Search for the cell housing the specified text and yield its [X, Y] center coordinate. 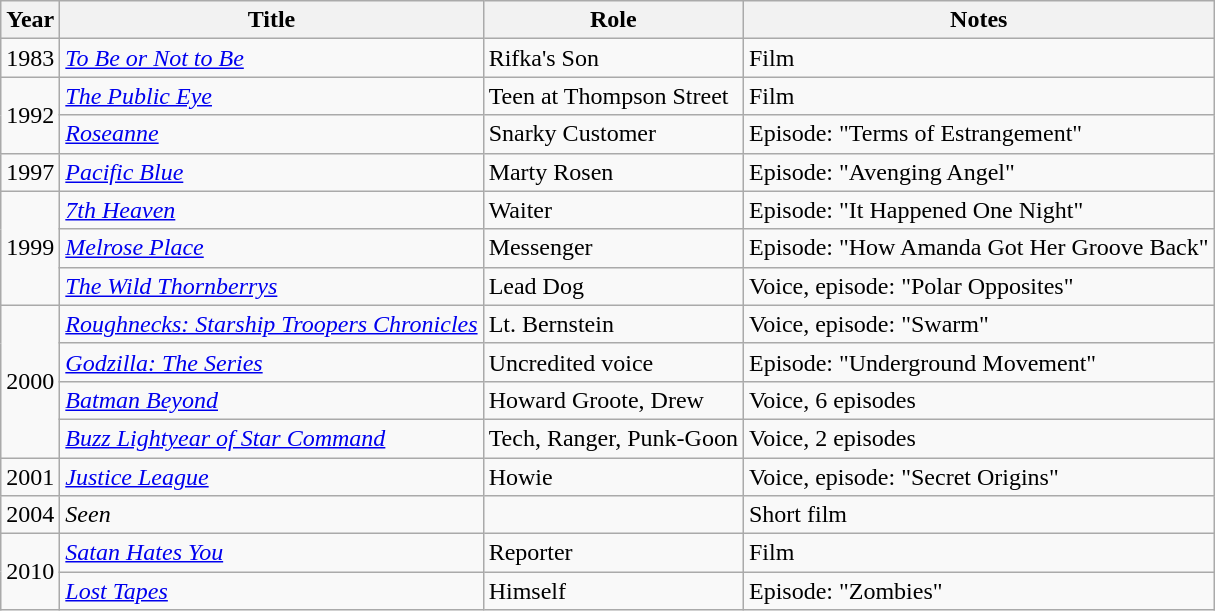
Short film [978, 515]
Teen at Thompson Street [613, 96]
Satan Hates You [272, 553]
Rifka's Son [613, 58]
2000 [30, 381]
1983 [30, 58]
Episode: "Underground Movement" [978, 362]
Voice, episode: "Polar Opposites" [978, 286]
Year [30, 20]
Episode: "How Amanda Got Her Groove Back" [978, 248]
Howard Groote, Drew [613, 400]
Roughnecks: Starship Troopers Chronicles [272, 324]
The Wild Thornberrys [272, 286]
Roseanne [272, 134]
Role [613, 20]
Title [272, 20]
Lead Dog [613, 286]
Lost Tapes [272, 591]
2004 [30, 515]
Waiter [613, 210]
Voice, 6 episodes [978, 400]
To Be or Not to Be [272, 58]
Messenger [613, 248]
Episode: "Zombies" [978, 591]
1999 [30, 248]
Howie [613, 477]
2010 [30, 572]
1992 [30, 115]
Voice, episode: "Secret Origins" [978, 477]
Lt. Bernstein [613, 324]
Episode: "Avenging Angel" [978, 172]
Snarky Customer [613, 134]
2001 [30, 477]
Tech, Ranger, Punk-Goon [613, 438]
Batman Beyond [272, 400]
7th Heaven [272, 210]
The Public Eye [272, 96]
Notes [978, 20]
Pacific Blue [272, 172]
Episode: "Terms of Estrangement" [978, 134]
Godzilla: The Series [272, 362]
1997 [30, 172]
Voice, 2 episodes [978, 438]
Buzz Lightyear of Star Command [272, 438]
Reporter [613, 553]
Voice, episode: "Swarm" [978, 324]
Melrose Place [272, 248]
Marty Rosen [613, 172]
Seen [272, 515]
Uncredited voice [613, 362]
Episode: "It Happened One Night" [978, 210]
Justice League [272, 477]
Himself [613, 591]
